Search for the cell housing the specified text and yield its [X, Y] center coordinate. 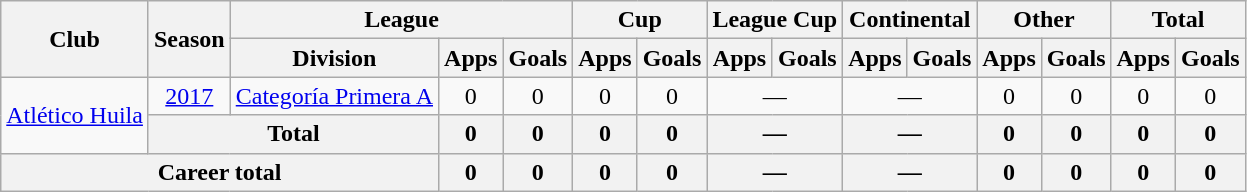
Atlético Huila [75, 115]
Career total [220, 172]
League [402, 20]
Club [75, 39]
Continental [910, 20]
2017 [189, 96]
League Cup [775, 20]
Categoría Primera A [334, 96]
Cup [640, 20]
Other [1044, 20]
Season [189, 39]
Division [334, 58]
